Detect which cell encompasses the target text, then output its [X, Y] center coordinate. 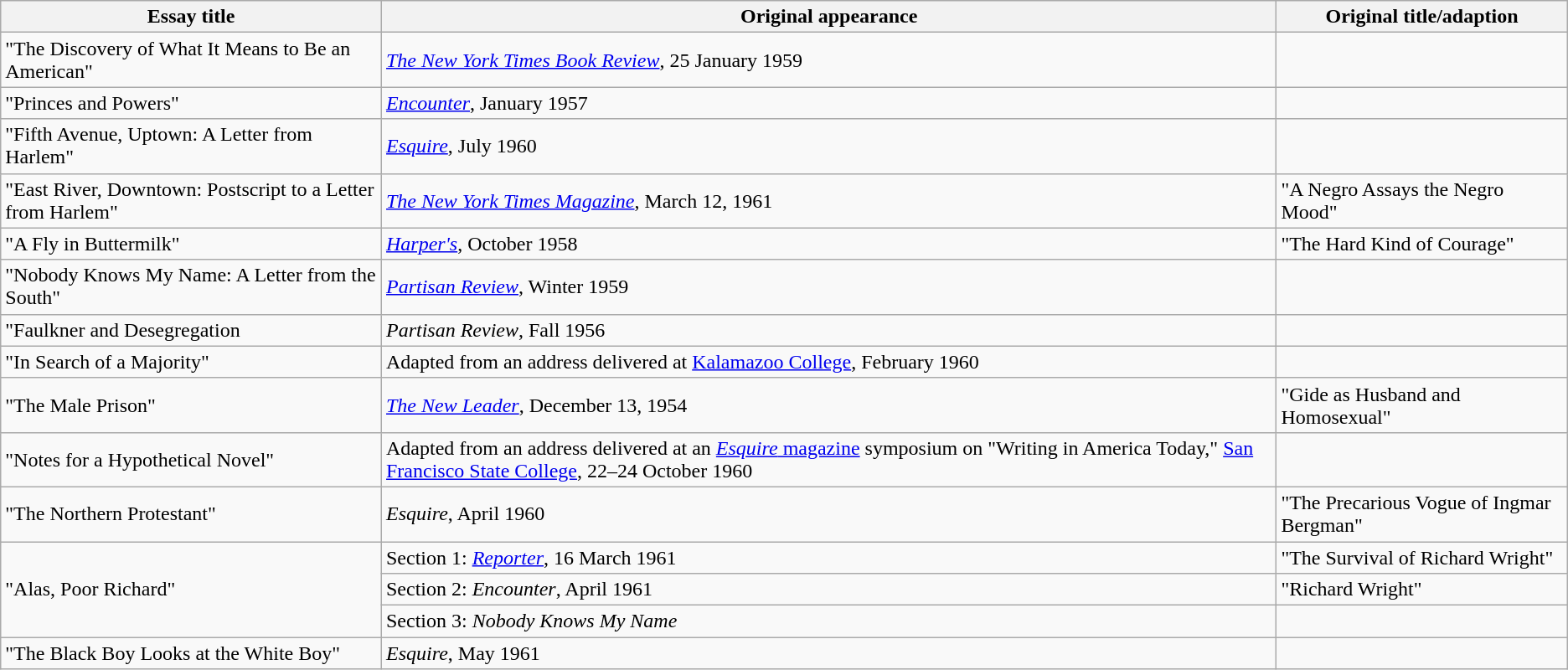
"Notes for a Hypothetical Novel" [191, 459]
Section 3: Nobody Knows My Name [828, 621]
"The Male Prison" [191, 405]
"Gide as Husband and Homosexual" [1422, 405]
Harper's, October 1958 [828, 244]
Section 1: Reporter, 16 March 1961 [828, 557]
Original appearance [828, 17]
"Alas, Poor Richard" [191, 589]
"Faulkner and Desegregation [191, 330]
The New York Times Magazine, March 12, 1961 [828, 201]
"The Black Boy Looks at the White Boy" [191, 653]
"A Negro Assays the Negro Mood" [1422, 201]
Adapted from an address delivered at Kalamazoo College, February 1960 [828, 362]
"In Search of a Majority" [191, 362]
Esquire, July 1960 [828, 146]
"Princes and Powers" [191, 103]
"The Hard Kind of Courage" [1422, 244]
The New York Times Book Review, 25 January 1959 [828, 60]
Esquire, April 1960 [828, 514]
Adapted from an address delivered at an Esquire magazine symposium on "Writing in America Today," San Francisco State College, 22–24 October 1960 [828, 459]
Section 2: Encounter, April 1961 [828, 590]
Partisan Review, Winter 1959 [828, 286]
"Nobody Knows My Name: A Letter from the South" [191, 286]
Partisan Review, Fall 1956 [828, 330]
"A Fly in Buttermilk" [191, 244]
"Fifth Avenue, Uptown: A Letter from Harlem" [191, 146]
"The Precarious Vogue of Ingmar Bergman" [1422, 514]
"The Survival of Richard Wright" [1422, 557]
Original title/adaption [1422, 17]
Encounter, January 1957 [828, 103]
Essay title [191, 17]
"Richard Wright" [1422, 590]
"The Northern Protestant" [191, 514]
Esquire, May 1961 [828, 653]
"The Discovery of What It Means to Be an American" [191, 60]
The New Leader, December 13, 1954 [828, 405]
"East River, Downtown: Postscript to a Letter from Harlem" [191, 201]
